Extract the [x, y] coordinate from the center of the cell holding the provided text.  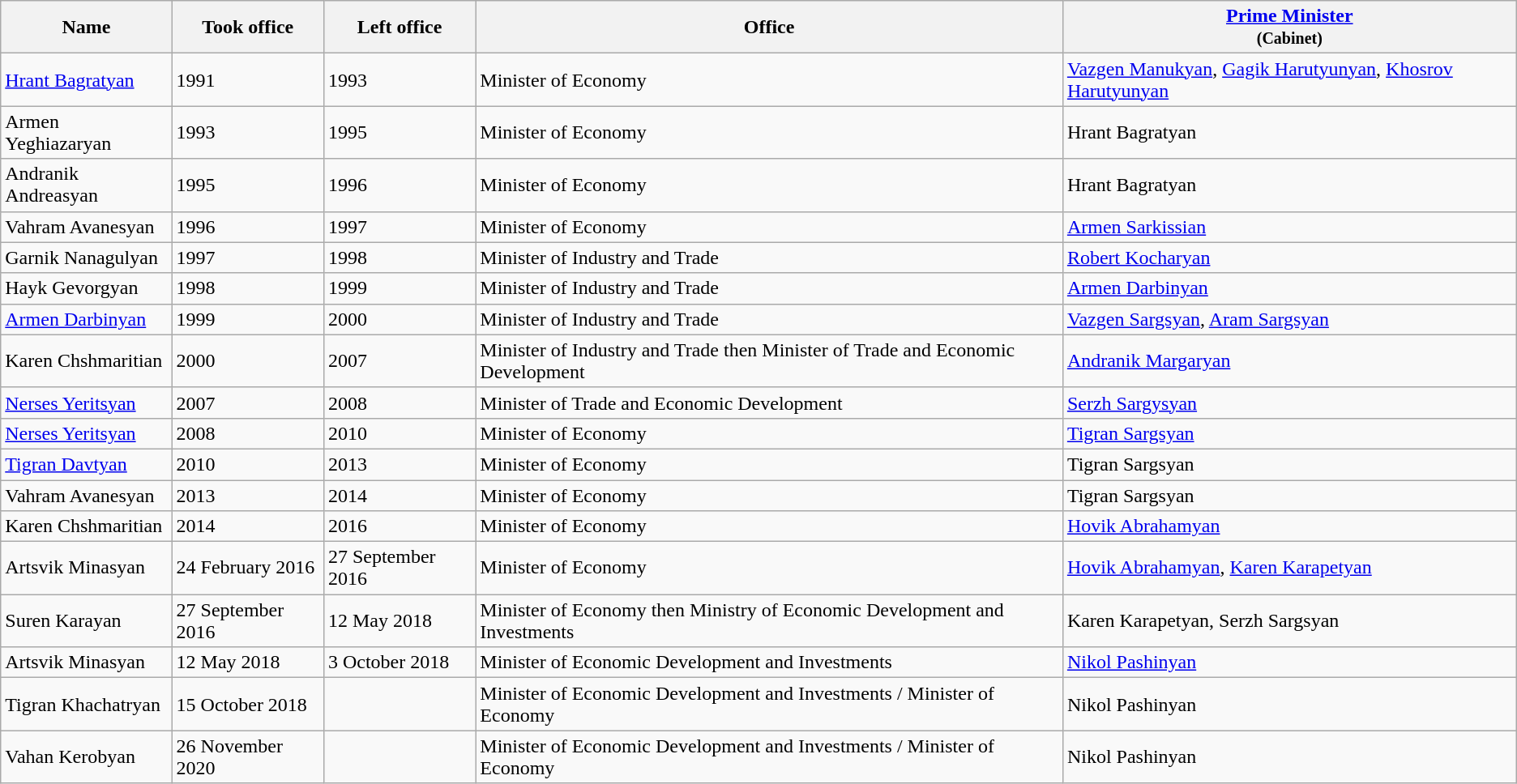
Tigran Davtyan [86, 464]
Took office [248, 28]
Robert Kocharyan [1289, 258]
Office [770, 28]
24 February 2016 [248, 569]
Armen Sarkissian [1289, 227]
3 October 2018 [399, 663]
1991 [248, 79]
Karen Karapetyan, Serzh Sargsyan [1289, 620]
Vazgen Sargsyan, Aram Sargsyan [1289, 319]
Andranik Margaryan [1289, 361]
Prime Minister(Cabinet) [1289, 28]
Minister of Trade and Economic Development [770, 403]
2016 [399, 526]
Minister of Economy then Ministry of Economic Development and Investments [770, 620]
Left office [399, 28]
Garnik Nanagulyan [86, 258]
Hayk Gevorgyan [86, 288]
Serzh Sargysyan [1289, 403]
Andranik Andreasyan [86, 185]
Vahan Kerobyan [86, 756]
Name [86, 28]
Minister of Economic Development and Investments [770, 663]
15 October 2018 [248, 705]
Suren Karayan [86, 620]
Hovik Abrahamyan, Karen Karapetyan [1289, 569]
Tigran Khachatryan [86, 705]
Minister of Industry and Trade then Minister of Trade and Economic Development [770, 361]
Armen Yeghiazaryan [86, 133]
Hovik Abrahamyan [1289, 526]
26 November 2020 [248, 756]
Vazgen Manukyan, Gagik Harutyunyan, Khosrov Harutyunyan [1289, 79]
